Find where the given text appears and provide that cell's center as (X, Y) coordinate. 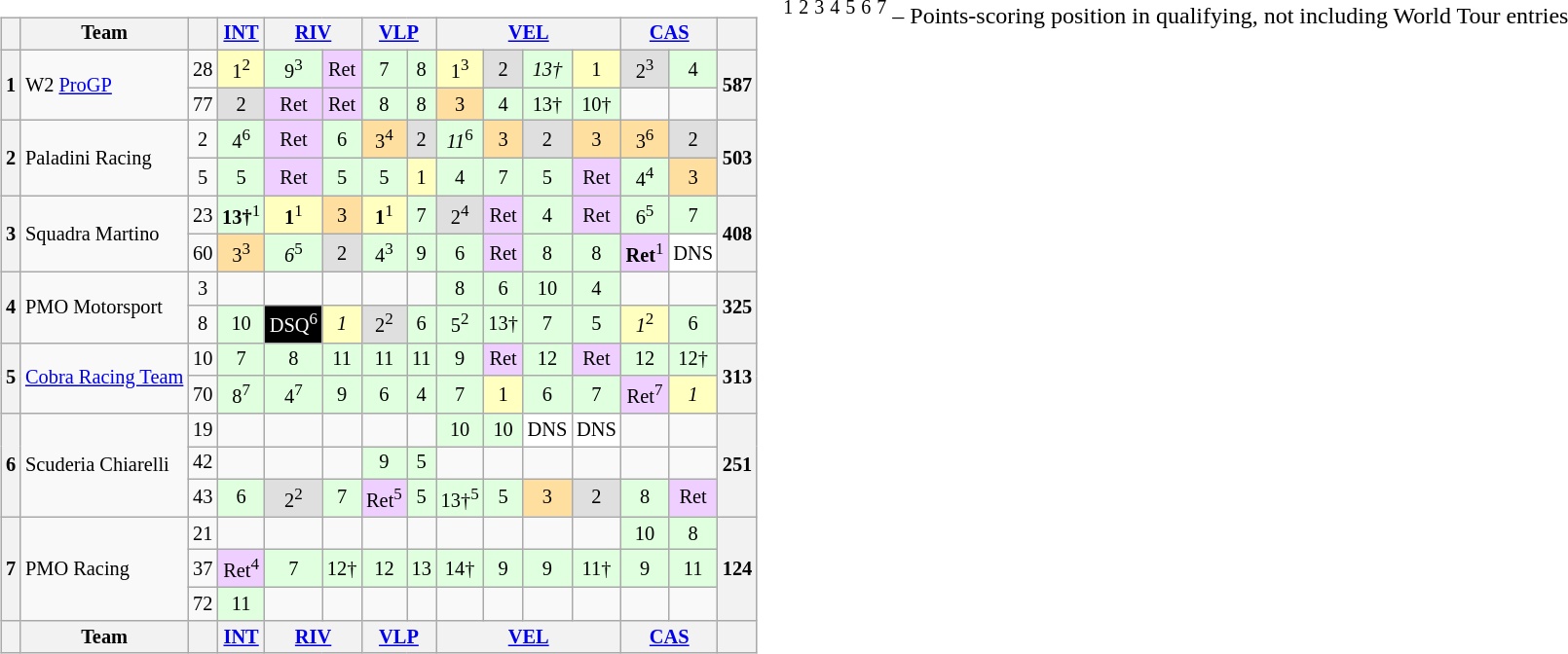
46 (242, 140)
13†1 (242, 216)
Scuderia Chiarelli (104, 465)
52 (460, 323)
34 (384, 140)
Ret4 (242, 568)
28 (203, 68)
W2 ProGP (104, 86)
Ret7 (645, 395)
87 (242, 395)
587 (737, 86)
13†5 (460, 498)
37 (203, 568)
Paladini Racing (104, 159)
14† (460, 568)
DSQ6 (294, 323)
Ret1 (645, 253)
Cobra Racing Team (104, 378)
60 (203, 253)
PMO Racing (104, 568)
PMO Motorsport (104, 308)
24 (460, 216)
503 (737, 159)
21 (203, 533)
10† (596, 104)
36 (645, 140)
251 (737, 465)
72 (203, 604)
19 (203, 430)
313 (737, 378)
47 (294, 395)
116 (460, 140)
70 (203, 395)
42 (203, 463)
Squadra Martino (104, 235)
77 (203, 104)
11† (596, 568)
44 (645, 177)
33 (242, 253)
325 (737, 308)
Ret5 (384, 498)
408 (737, 235)
124 (737, 568)
93 (294, 68)
